For the text-containing cell, return its midpoint in [X, Y] coordinate format. 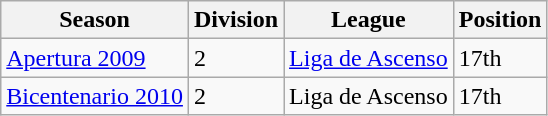
Division [236, 20]
Apertura 2009 [95, 58]
Season [95, 20]
Position [500, 20]
League [369, 20]
Bicentenario 2010 [95, 96]
